Locate the cell with the specified text and output its (X, Y) center coordinate. 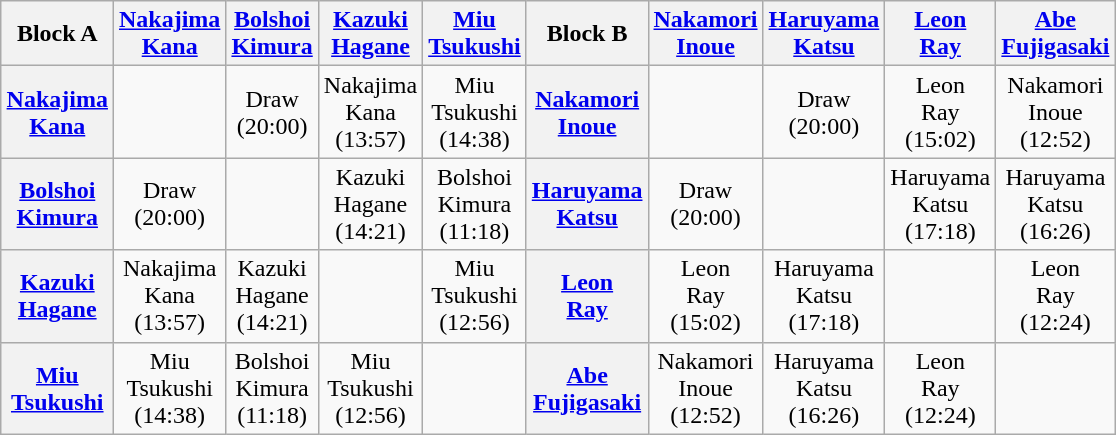
Block A (57, 34)
Block B (587, 34)
